Capture the cell that displays the provided text and extract its [x, y] central coordinate. 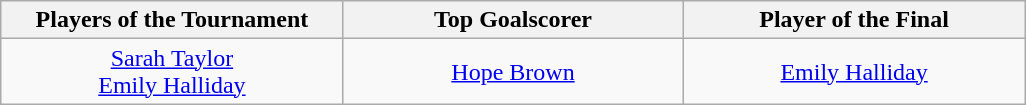
Emily Halliday [854, 72]
Top Goalscorer [512, 20]
Player of the Final [854, 20]
Players of the Tournament [172, 20]
Sarah Taylor Emily Halliday [172, 72]
Hope Brown [512, 72]
